Scan for the cell matching the given text and deliver its (x, y) coordinate at center. 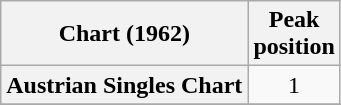
Austrian Singles Chart (124, 85)
Chart (1962) (124, 34)
1 (294, 85)
Peakposition (294, 34)
